Determine the (x, y) coordinate at the center of the cell enclosing the given text.  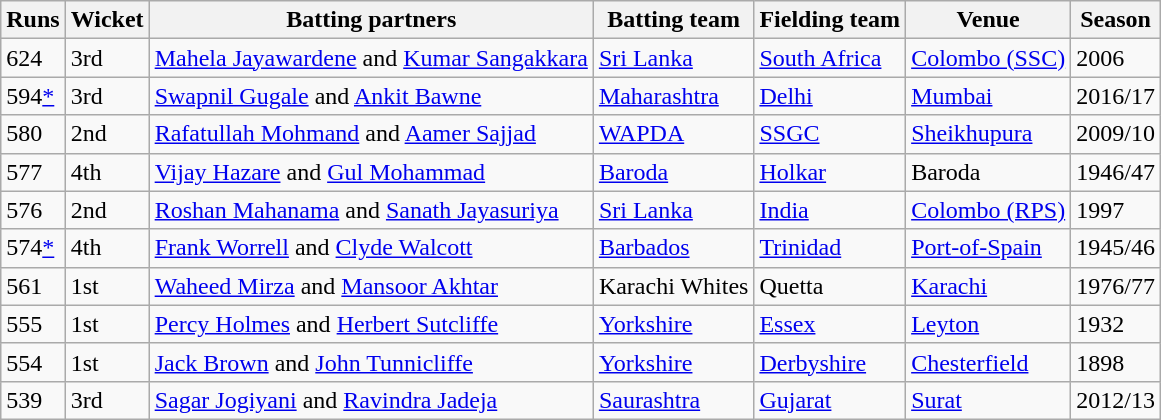
555 (33, 324)
576 (33, 210)
Vijay Hazare and Gul Mohammad (371, 172)
1976/77 (1116, 286)
561 (33, 286)
Wicket (107, 20)
574* (33, 248)
India (830, 210)
Holkar (830, 172)
Fielding team (830, 20)
Quetta (830, 286)
Karachi (988, 286)
Colombo (SSC) (988, 58)
Mahela Jayawardene and Kumar Sangakkara (371, 58)
2009/10 (1116, 134)
577 (33, 172)
SSGC (830, 134)
2016/17 (1116, 96)
594* (33, 96)
Batting partners (371, 20)
Trinidad (830, 248)
Maharashtra (674, 96)
Waheed Mirza and Mansoor Akhtar (371, 286)
2012/13 (1116, 400)
Percy Holmes and Herbert Sutcliffe (371, 324)
Port-of-Spain (988, 248)
Barbados (674, 248)
1898 (1116, 362)
554 (33, 362)
Runs (33, 20)
South Africa (830, 58)
Colombo (RPS) (988, 210)
Swapnil Gugale and Ankit Bawne (371, 96)
Batting team (674, 20)
Chesterfield (988, 362)
1946/47 (1116, 172)
Roshan Mahanama and Sanath Jayasuriya (371, 210)
WAPDA (674, 134)
Mumbai (988, 96)
2006 (1116, 58)
Derbyshire (830, 362)
Venue (988, 20)
Saurashtra (674, 400)
Sagar Jogiyani and Ravindra Jadeja (371, 400)
580 (33, 134)
Surat (988, 400)
624 (33, 58)
1997 (1116, 210)
Rafatullah Mohmand and Aamer Sajjad (371, 134)
Karachi Whites (674, 286)
Sheikhupura (988, 134)
Season (1116, 20)
1945/46 (1116, 248)
539 (33, 400)
Jack Brown and John Tunnicliffe (371, 362)
Gujarat (830, 400)
1932 (1116, 324)
Frank Worrell and Clyde Walcott (371, 248)
Essex (830, 324)
Delhi (830, 96)
Leyton (988, 324)
